Identify which cell holds the provided text, then report its (X, Y) central coordinate. 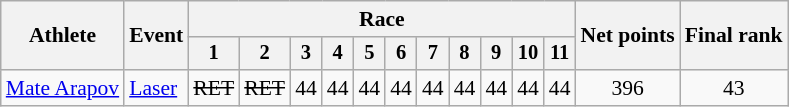
43 (734, 88)
3 (306, 54)
Race (382, 19)
Net points (627, 36)
6 (401, 54)
1 (214, 54)
396 (627, 88)
10 (528, 54)
2 (264, 54)
Laser (156, 88)
Mate Arapov (62, 88)
Athlete (62, 36)
Event (156, 36)
Final rank (734, 36)
8 (465, 54)
5 (370, 54)
7 (433, 54)
4 (338, 54)
9 (496, 54)
11 (560, 54)
